Locate the cell with the specified text and output its (x, y) center coordinate. 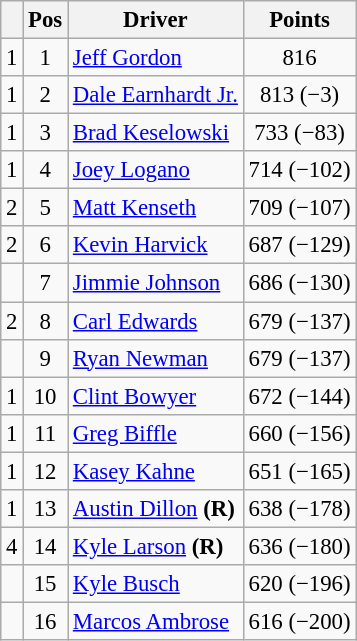
3 (46, 133)
13 (46, 509)
672 (−144) (300, 396)
651 (−165) (300, 471)
733 (−83) (300, 133)
Matt Kenseth (156, 208)
Ryan Newman (156, 358)
813 (−3) (300, 95)
Kasey Kahne (156, 471)
816 (300, 58)
616 (−200) (300, 621)
Jimmie Johnson (156, 283)
Austin Dillon (R) (156, 509)
15 (46, 584)
5 (46, 208)
636 (−180) (300, 546)
Kevin Harvick (156, 245)
660 (−156) (300, 433)
12 (46, 471)
686 (−130) (300, 283)
9 (46, 358)
16 (46, 621)
714 (−102) (300, 170)
687 (−129) (300, 245)
6 (46, 245)
Pos (46, 20)
11 (46, 433)
8 (46, 321)
Marcos Ambrose (156, 621)
Greg Biffle (156, 433)
10 (46, 396)
Dale Earnhardt Jr. (156, 95)
Brad Keselowski (156, 133)
7 (46, 283)
Jeff Gordon (156, 58)
Points (300, 20)
620 (−196) (300, 584)
Clint Bowyer (156, 396)
709 (−107) (300, 208)
Carl Edwards (156, 321)
Driver (156, 20)
Kyle Larson (R) (156, 546)
638 (−178) (300, 509)
Joey Logano (156, 170)
14 (46, 546)
Kyle Busch (156, 584)
